Return the (x, y) coordinate for the center point of the cell that contains the specified text.  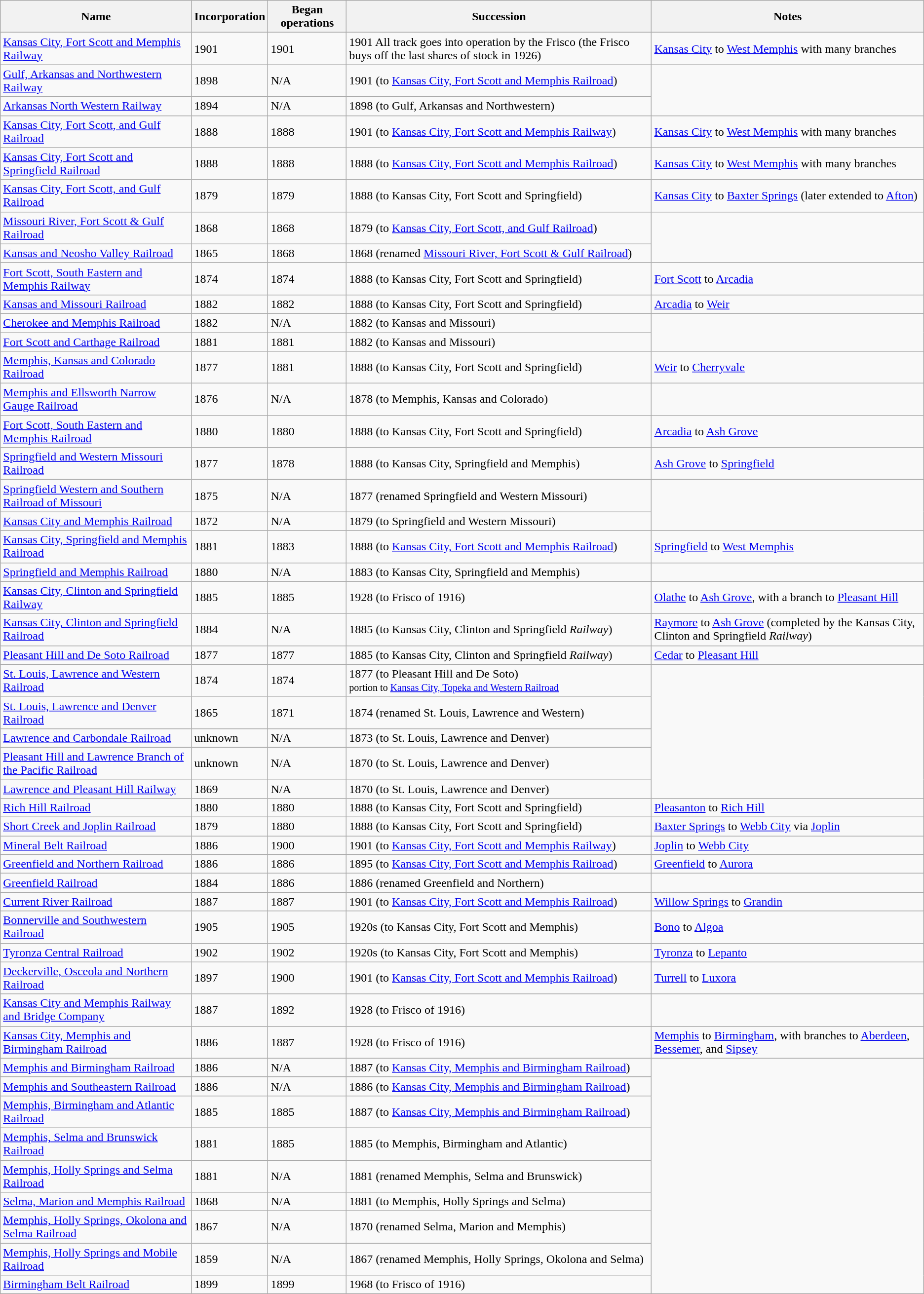
1881 (to Memphis, Holly Springs and Selma) (499, 1202)
Memphis, Birmingham and Atlantic Railroad (96, 1111)
Greenfield to Aurora (788, 864)
Greenfield and Northern Railroad (96, 864)
Springfield and Memphis Railroad (96, 572)
Fort Scott and Carthage Railroad (96, 342)
1870 (renamed Selma, Marion and Memphis) (499, 1227)
1878 (307, 464)
St. Louis, Lawrence and Western Railroad (96, 680)
1878 (to Memphis, Kansas and Colorado) (499, 400)
Bono to Algoa (788, 927)
Arcadia to Ash Grove (788, 431)
Springfield Western and Southern Railroad of Missouri (96, 495)
Kansas City, Clinton and Springfield Railway (96, 597)
1885 (to Memphis, Birmingham and Atlantic) (499, 1144)
Memphis to Birmingham, with branches to Aberdeen, Bessemer, and Sipsey (788, 1042)
1886 (to Kansas City, Memphis and Birmingham Railroad) (499, 1086)
Deckerville, Osceola and Northern Railroad (96, 978)
Notes (788, 17)
1874 (renamed St. Louis, Lawrence and Western) (499, 713)
1898 (230, 81)
1968 (to Frisco of 1916) (499, 1285)
Pleasant Hill and Lawrence Branch of the Pacific Railroad (96, 763)
Cherokee and Memphis Railroad (96, 323)
1867 (230, 1227)
Kansas City, Springfield and Memphis Railroad (96, 547)
Memphis, Holly Springs and Selma Railroad (96, 1176)
1897 (230, 978)
Tyronza Central Railroad (96, 952)
Kansas City, Memphis and Birmingham Railroad (96, 1042)
1892 (307, 1010)
1872 (230, 521)
Arkansas North Western Railway (96, 106)
Mineral Belt Railroad (96, 845)
Tyronza to Lepanto (788, 952)
1873 (to St. Louis, Lawrence and Denver) (499, 738)
Began operations (307, 17)
1868 (renamed Missouri River, Fort Scott & Gulf Railroad) (499, 253)
1877 (renamed Springfield and Western Missouri) (499, 495)
Greenfield Railroad (96, 883)
Raymore to Ash Grove (completed by the Kansas City, Clinton and Springfield Railway) (788, 630)
Memphis and Ellsworth Narrow Gauge Railroad (96, 400)
Fort Scott to Arcadia (788, 278)
1875 (230, 495)
Ash Grove to Springfield (788, 464)
Lawrence and Carbondale Railroad (96, 738)
Kansas City, Fort Scott and Springfield Railroad (96, 164)
1876 (230, 400)
Cedar to Pleasant Hill (788, 655)
1877 (to Pleasant Hill and De Soto)portion to Kansas City, Topeka and Western Railroad (499, 680)
1886 (renamed Greenfield and Northern) (499, 883)
Lawrence and Pleasant Hill Railway (96, 789)
St. Louis, Lawrence and Denver Railroad (96, 713)
Incorporation (230, 17)
Gulf, Arkansas and Northwestern Railway (96, 81)
Memphis and Southeastern Railroad (96, 1086)
Rich Hill Railroad (96, 808)
Fort Scott, South Eastern and Memphis Railroad (96, 431)
Kansas City, Fort Scott and Memphis Railway (96, 48)
Willow Springs to Grandin (788, 902)
1898 (to Gulf, Arkansas and Northwestern) (499, 106)
1879 (to Kansas City, Fort Scott, and Gulf Railroad) (499, 228)
Kansas and Neosho Valley Railroad (96, 253)
Memphis, Kansas and Colorado Railroad (96, 367)
Memphis, Selma and Brunswick Railroad (96, 1144)
1883 (to Kansas City, Springfield and Memphis) (499, 572)
1871 (307, 713)
Selma, Marion and Memphis Railroad (96, 1202)
Bonnerville and Southwestern Railroad (96, 927)
Weir to Cherryvale (788, 367)
Birmingham Belt Railroad (96, 1285)
1888 (to Kansas City, Springfield and Memphis) (499, 464)
1883 (307, 547)
Arcadia to Weir (788, 304)
Succession (499, 17)
Memphis and Birmingham Railroad (96, 1067)
Name (96, 17)
1881 (renamed Memphis, Selma and Brunswick) (499, 1176)
Turrell to Luxora (788, 978)
Baxter Springs to Webb City via Joplin (788, 827)
Joplin to Webb City (788, 845)
Missouri River, Fort Scott & Gulf Railroad (96, 228)
Memphis, Holly Springs, Okolona and Selma Railroad (96, 1227)
1895 (to Kansas City, Fort Scott and Memphis Railroad) (499, 864)
Kansas City and Memphis Railway and Bridge Company (96, 1010)
Kansas City and Memphis Railroad (96, 521)
Kansas and Missouri Railroad (96, 304)
Pleasanton to Rich Hill (788, 808)
1894 (230, 106)
Memphis, Holly Springs and Mobile Railroad (96, 1259)
Kansas City to Baxter Springs (later extended to Afton) (788, 195)
1879 (to Springfield and Western Missouri) (499, 521)
Springfield to West Memphis (788, 547)
Olathe to Ash Grove, with a branch to Pleasant Hill (788, 597)
Short Creek and Joplin Railroad (96, 827)
Kansas City, Clinton and Springfield Railroad (96, 630)
1901 All track goes into operation by the Frisco (the Frisco buys off the last shares of stock in 1926) (499, 48)
Pleasant Hill and De Soto Railroad (96, 655)
1859 (230, 1259)
1867 (renamed Memphis, Holly Springs, Okolona and Selma) (499, 1259)
Current River Railroad (96, 902)
Fort Scott, South Eastern and Memphis Railway (96, 278)
1869 (230, 789)
Springfield and Western Missouri Railroad (96, 464)
